Provide the (X, Y) coordinate of the cell's center where the given text is located.  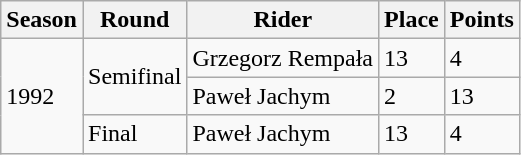
Points (482, 20)
Rider (283, 20)
Grzegorz Rempała (283, 58)
Semifinal (134, 77)
Season (42, 20)
Final (134, 134)
Place (412, 20)
Round (134, 20)
1992 (42, 96)
2 (412, 96)
